Capture the cell that displays the provided text and extract its [X, Y] central coordinate. 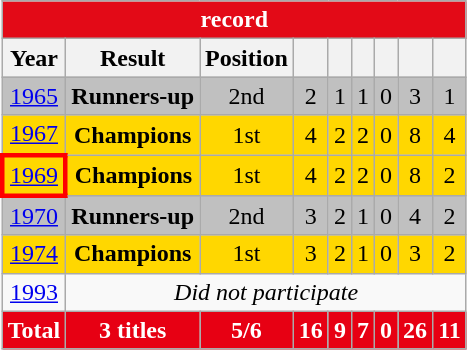
11 [450, 330]
9 [340, 330]
26 [416, 330]
Total [34, 330]
1970 [34, 216]
record [234, 20]
3 titles [133, 330]
Did not participate [266, 292]
1969 [34, 174]
16 [310, 330]
Result [133, 58]
1993 [34, 292]
7 [362, 330]
1965 [34, 96]
Position [247, 58]
5/6 [247, 330]
1974 [34, 254]
Year [34, 58]
1967 [34, 135]
